From the cell containing the given text, extract its center point as [X, Y] coordinate. 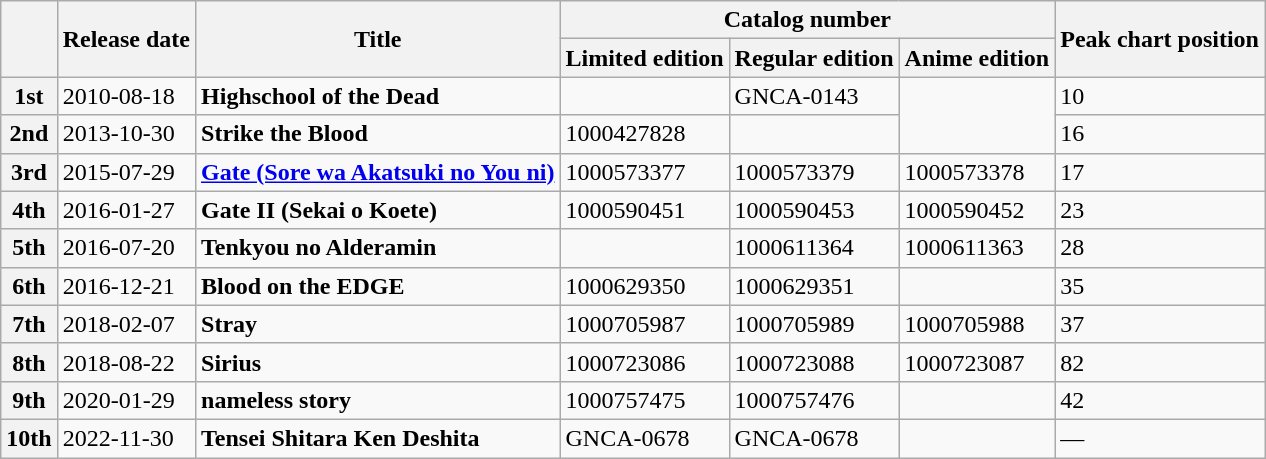
Strike the Blood [378, 134]
1000705988 [977, 324]
— [1160, 438]
35 [1160, 286]
Regular edition [814, 58]
Title [378, 39]
1000590451 [644, 210]
2016-01-27 [126, 210]
2022-11-30 [126, 438]
2015-07-29 [126, 172]
5th [29, 248]
2nd [29, 134]
1000705987 [644, 324]
17 [1160, 172]
1000723088 [814, 362]
1000590453 [814, 210]
1000611364 [814, 248]
7th [29, 324]
1000757475 [644, 400]
1000573379 [814, 172]
3rd [29, 172]
1000573378 [977, 172]
4th [29, 210]
nameless story [378, 400]
1000427828 [644, 134]
1000629351 [814, 286]
1000611363 [977, 248]
2013-10-30 [126, 134]
Stray [378, 324]
1000573377 [644, 172]
2018-02-07 [126, 324]
10th [29, 438]
2016-07-20 [126, 248]
23 [1160, 210]
Catalog number [808, 20]
Gate II (Sekai o Koete) [378, 210]
42 [1160, 400]
Sirius [378, 362]
1000723086 [644, 362]
1000590452 [977, 210]
1000629350 [644, 286]
Peak chart position [1160, 39]
Tensei Shitara Ken Deshita [378, 438]
82 [1160, 362]
1000723087 [977, 362]
2016-12-21 [126, 286]
Tenkyou no Alderamin [378, 248]
Gate (Sore wa Akatsuki no You ni) [378, 172]
Highschool of the Dead [378, 96]
Blood on the EDGE [378, 286]
Limited edition [644, 58]
16 [1160, 134]
6th [29, 286]
10 [1160, 96]
Anime edition [977, 58]
1000705989 [814, 324]
37 [1160, 324]
GNCA-0143 [814, 96]
2018-08-22 [126, 362]
Release date [126, 39]
2020-01-29 [126, 400]
2010-08-18 [126, 96]
1000757476 [814, 400]
9th [29, 400]
8th [29, 362]
1st [29, 96]
28 [1160, 248]
